Search for the cell housing the specified text and yield its (x, y) center coordinate. 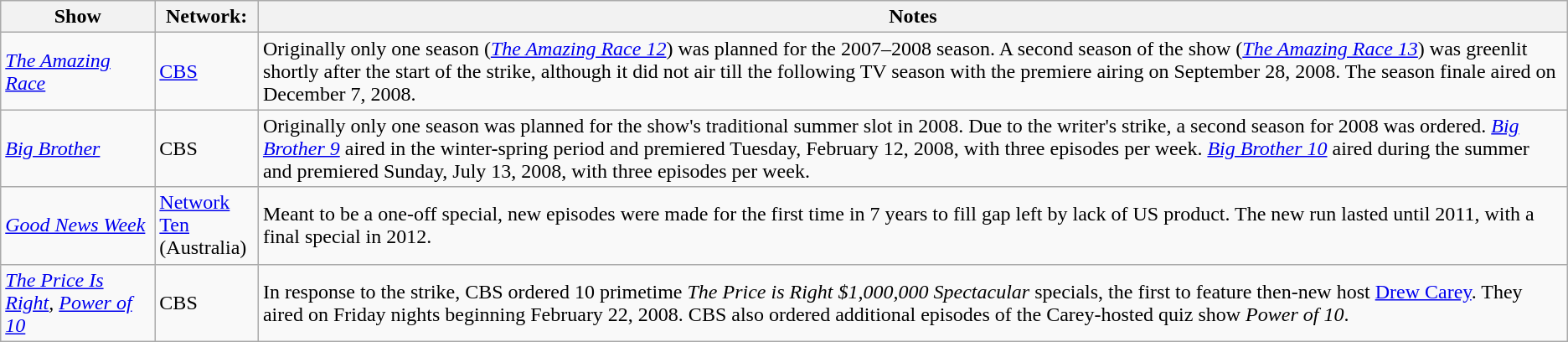
Notes (913, 17)
Good News Week (78, 225)
Show (78, 17)
Big Brother (78, 148)
The Amazing Race (78, 71)
Network Ten(Australia) (207, 225)
The Price Is Right, Power of 10 (78, 303)
Network: (207, 17)
